Pinpoint the cell where the given text exists, returning its [x, y] midpoint coordinate. 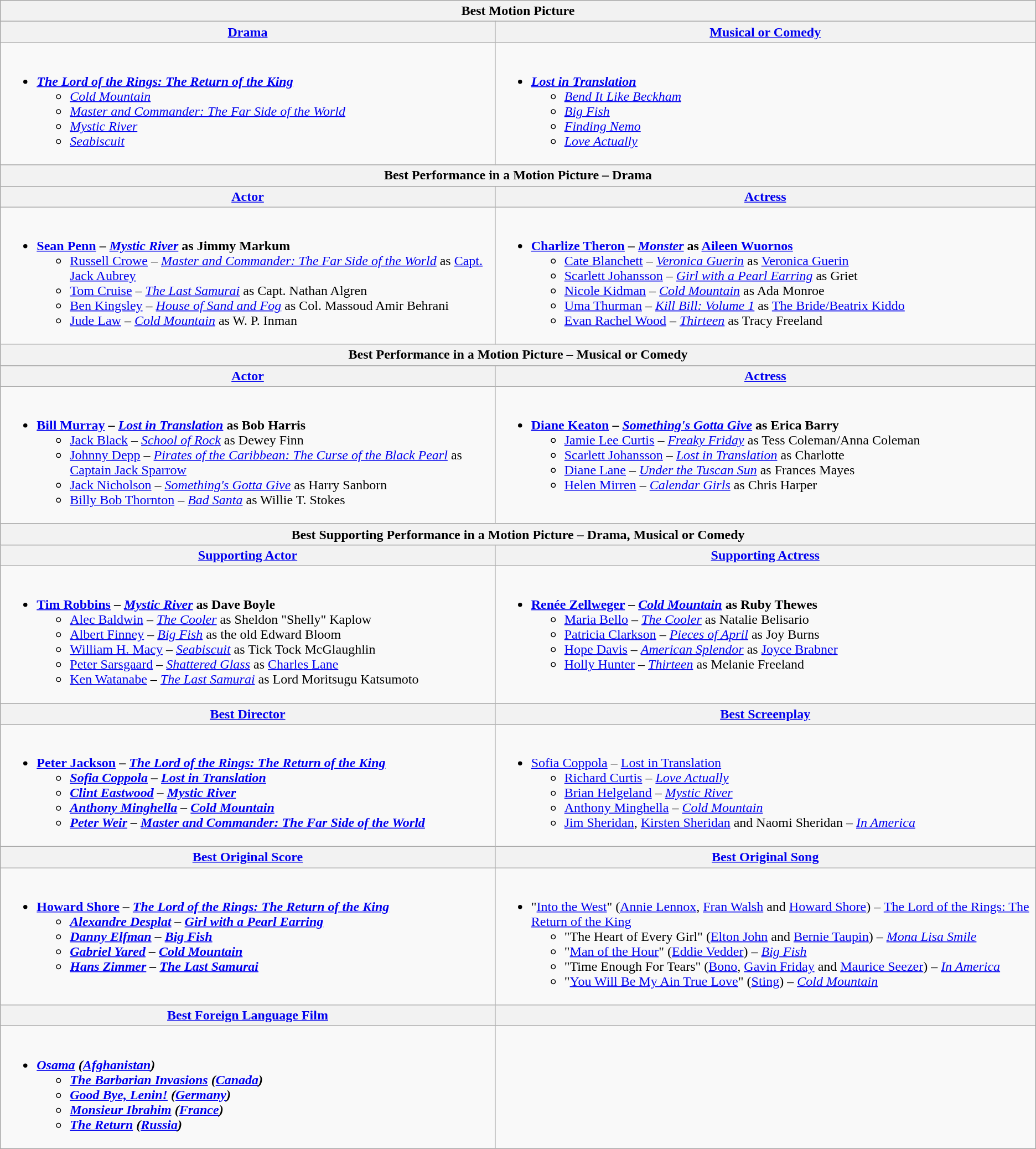
Best Original Song [765, 857]
Drama [248, 32]
Best Supporting Performance in a Motion Picture – Drama, Musical or Comedy [518, 534]
Best Performance in a Motion Picture – Musical or Comedy [518, 355]
Best Original Score [248, 857]
Supporting Actor [248, 555]
Best Foreign Language Film [248, 1016]
Best Motion Picture [518, 11]
Musical or Comedy [765, 32]
The Lord of the Rings: The Return of the KingCold MountainMaster and Commander: The Far Side of the WorldMystic RiverSeabiscuit [248, 104]
Best Director [248, 713]
Supporting Actress [765, 555]
Lost in TranslationBend It Like BeckhamBig FishFinding NemoLove Actually [765, 104]
Best Screenplay [765, 713]
Osama (Afghanistan)The Barbarian Invasions (Canada)Good Bye, Lenin! (Germany)Monsieur Ibrahim (France)The Return (Russia) [248, 1087]
Best Performance in a Motion Picture – Drama [518, 175]
